From the cell containing the given text, extract its center point as (x, y) coordinate. 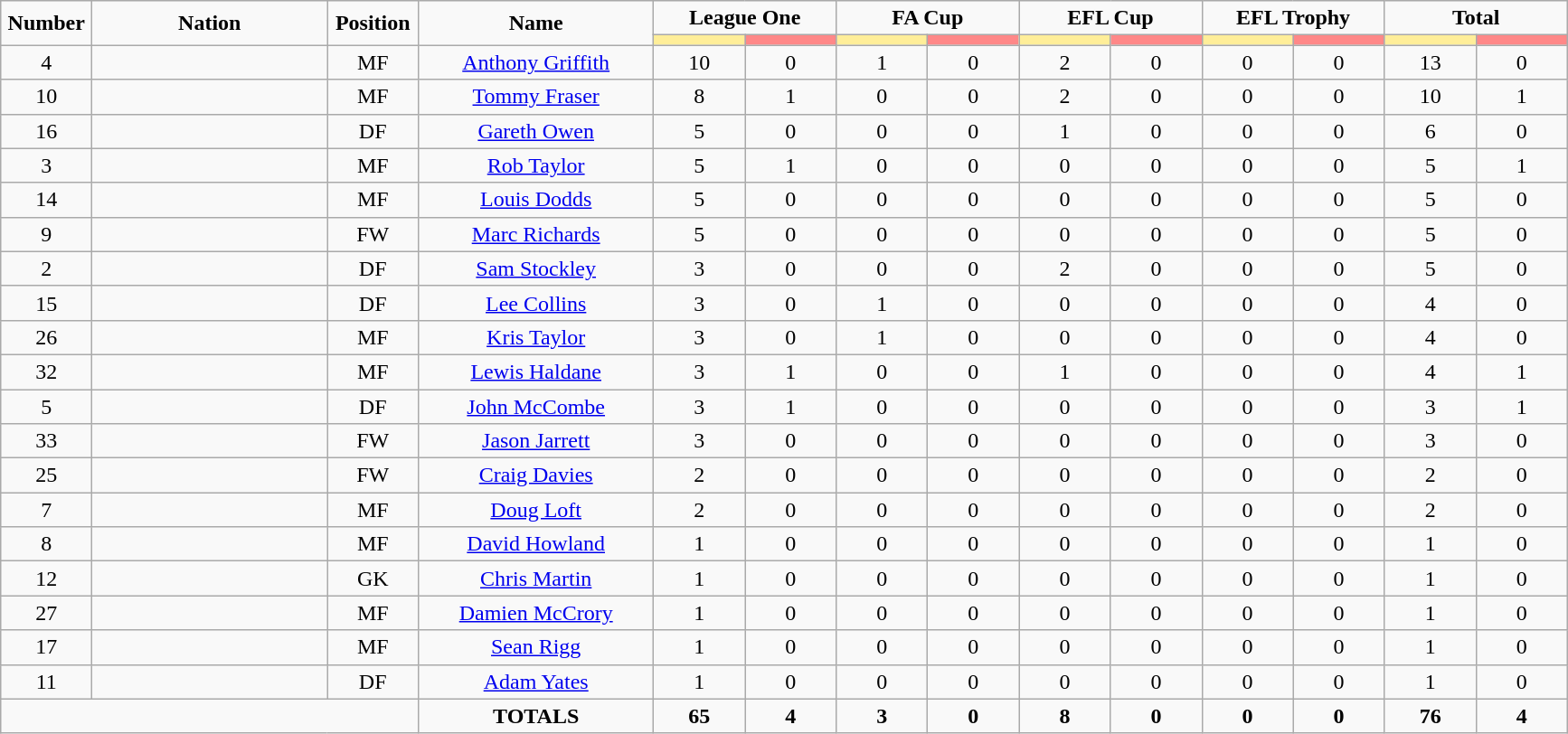
27 (47, 613)
Louis Dodds (536, 200)
76 (1431, 716)
Rob Taylor (536, 165)
32 (47, 372)
Doug Loft (536, 510)
Chris Martin (536, 579)
David Howland (536, 544)
Adam Yates (536, 682)
Sean Rigg (536, 647)
John McCombe (536, 406)
12 (47, 579)
Lee Collins (536, 303)
65 (700, 716)
6 (1431, 131)
9 (47, 234)
Number (47, 24)
Sam Stockley (536, 268)
15 (47, 303)
Marc Richards (536, 234)
Craig Davies (536, 475)
Tommy Fraser (536, 97)
Damien McCrory (536, 613)
Nation (210, 24)
13 (1431, 62)
FA Cup (928, 18)
16 (47, 131)
33 (47, 441)
25 (47, 475)
Jason Jarrett (536, 441)
Name (536, 24)
EFL Cup (1110, 18)
Total (1476, 18)
TOTALS (536, 716)
League One (745, 18)
Anthony Griffith (536, 62)
14 (47, 200)
Kris Taylor (536, 337)
7 (47, 510)
26 (47, 337)
Gareth Owen (536, 131)
Position (373, 24)
EFL Trophy (1293, 18)
GK (373, 579)
17 (47, 647)
11 (47, 682)
Lewis Haldane (536, 372)
